Provide the (X, Y) coordinate of the cell's center where the given text is located.  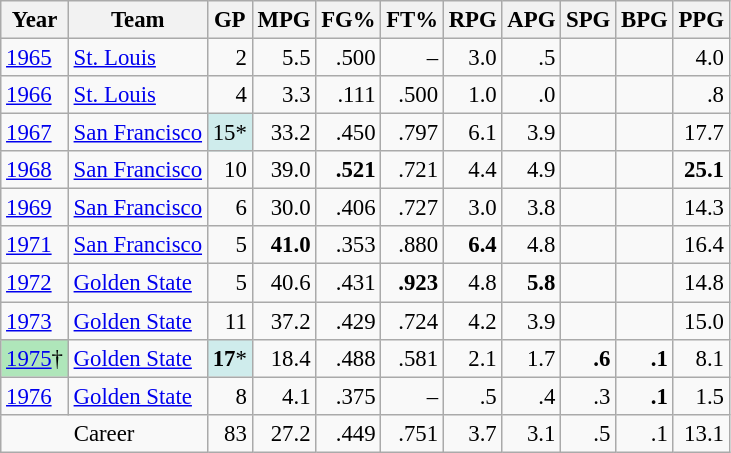
2.1 (472, 358)
4.4 (472, 170)
.450 (348, 133)
1.5 (701, 396)
.353 (348, 245)
BPG (644, 20)
25.1 (701, 170)
5.8 (532, 283)
1973 (35, 321)
1969 (35, 208)
.431 (348, 283)
1972 (35, 283)
1966 (35, 95)
4.2 (472, 321)
14.8 (701, 283)
83 (230, 433)
FG% (348, 20)
11 (230, 321)
1975† (35, 358)
.375 (348, 396)
.724 (412, 321)
1.0 (472, 95)
14.3 (701, 208)
13.1 (701, 433)
.521 (348, 170)
.488 (348, 358)
41.0 (284, 245)
3.8 (532, 208)
.3 (588, 396)
4.0 (701, 58)
2 (230, 58)
15.0 (701, 321)
.0 (532, 95)
1965 (35, 58)
16.4 (701, 245)
6.1 (472, 133)
3.7 (472, 433)
3.1 (532, 433)
APG (532, 20)
6.4 (472, 245)
5.5 (284, 58)
1971 (35, 245)
.8 (701, 95)
.923 (412, 283)
FT% (412, 20)
.751 (412, 433)
.727 (412, 208)
PPG (701, 20)
Team (138, 20)
.797 (412, 133)
18.4 (284, 358)
.880 (412, 245)
RPG (472, 20)
1.7 (532, 358)
.581 (412, 358)
SPG (588, 20)
17* (230, 358)
4.9 (532, 170)
39.0 (284, 170)
1976 (35, 396)
Year (35, 20)
8.1 (701, 358)
30.0 (284, 208)
.406 (348, 208)
33.2 (284, 133)
4.1 (284, 396)
Career (104, 433)
10 (230, 170)
.449 (348, 433)
27.2 (284, 433)
MPG (284, 20)
8 (230, 396)
1967 (35, 133)
37.2 (284, 321)
.429 (348, 321)
40.6 (284, 283)
.6 (588, 358)
GP (230, 20)
.721 (412, 170)
3.3 (284, 95)
17.7 (701, 133)
15* (230, 133)
6 (230, 208)
.111 (348, 95)
4 (230, 95)
1968 (35, 170)
.4 (532, 396)
